Scan for the cell matching the given text and deliver its [X, Y] coordinate at center. 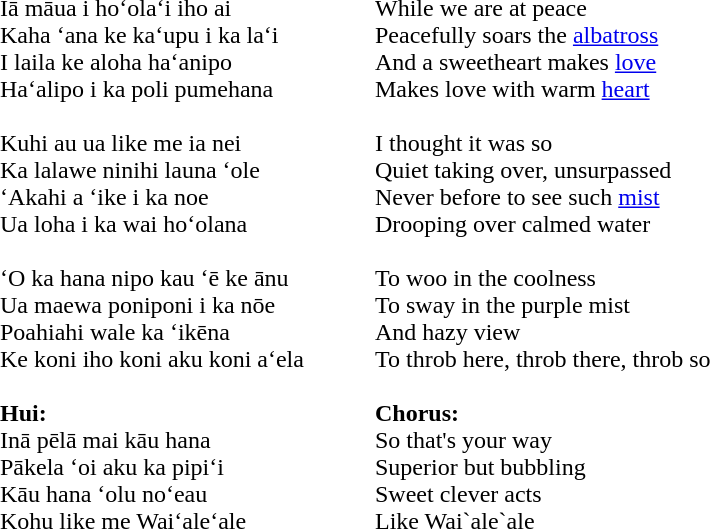
Kāu hana ‘olu no‘eau [188, 494]
Kuhi au ua like me ia nei [188, 144]
Inā pēlā mai kāu hana [188, 440]
‘O ka hana nipo kau ‘ē ke ānu [188, 278]
Ke koni iho koni aku koni a‘ela [188, 360]
Ha‘alipo i ka poli pumehana [188, 90]
Kaha ‘ana ke ka‘upu i ka la‘i [188, 36]
Ua maewa poniponi i ka nōe [188, 306]
Poahiahi wale ka ‘ikēna [188, 332]
I laila ke aloha ha‘anipo [188, 62]
Pākela ‘oi aku ka pipi‘i [188, 468]
Hui: [188, 414]
Ua loha i ka wai ho‘olana [188, 224]
Ka lalawe ninihi launa ‘ole [188, 170]
‘Akahi a ‘ike i ka noe [188, 198]
